Output the [X, Y] coordinate of the center of the cell containing the given text.  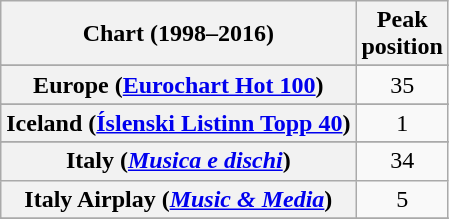
34 [402, 161]
Chart (1998–2016) [178, 34]
Italy (Musica e dischi) [178, 161]
Europe (Eurochart Hot 100) [178, 85]
1 [402, 123]
Iceland (Íslenski Listinn Topp 40) [178, 123]
35 [402, 85]
Peakposition [402, 34]
5 [402, 199]
Italy Airplay (Music & Media) [178, 199]
